Identify which cell holds the provided text, then report its (X, Y) central coordinate. 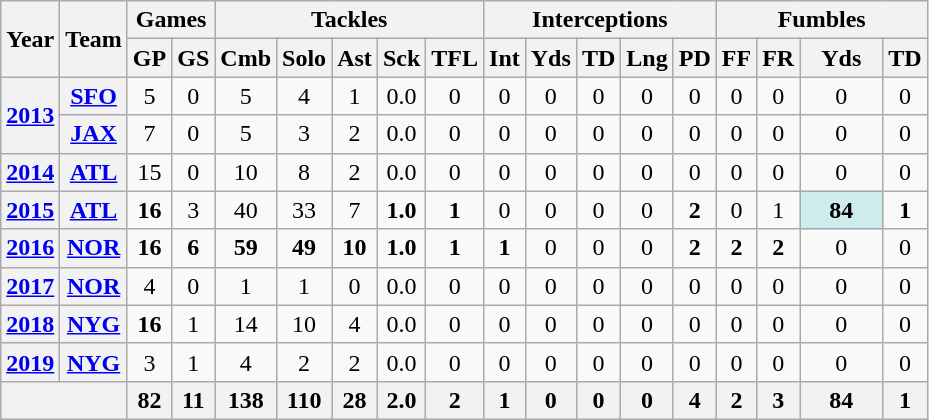
Team (94, 39)
GS (194, 58)
PD (694, 58)
110 (304, 400)
2015 (30, 210)
33 (304, 210)
SFO (94, 96)
Fumbles (822, 20)
59 (246, 248)
2013 (30, 115)
8 (304, 172)
Ast (355, 58)
Interceptions (600, 20)
Int (505, 58)
82 (149, 400)
TFL (455, 58)
Games (170, 20)
2018 (30, 324)
JAX (94, 134)
40 (246, 210)
2016 (30, 248)
GP (149, 58)
Sck (401, 58)
2017 (30, 286)
Lng (647, 58)
6 (194, 248)
Solo (304, 58)
28 (355, 400)
15 (149, 172)
2019 (30, 362)
Cmb (246, 58)
49 (304, 248)
138 (246, 400)
2.0 (401, 400)
11 (194, 400)
Year (30, 39)
FR (778, 58)
2014 (30, 172)
FF (736, 58)
14 (246, 324)
Tackles (350, 20)
